Identify which cell holds the provided text, then report its (x, y) central coordinate. 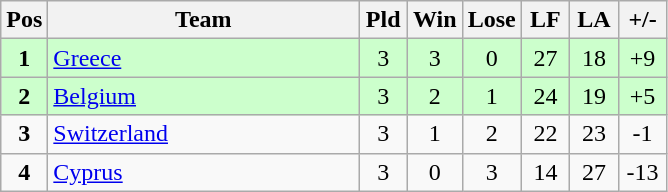
14 (546, 172)
19 (594, 96)
-13 (642, 172)
Belgium (204, 96)
+/- (642, 20)
Lose (492, 20)
Switzerland (204, 134)
23 (594, 134)
18 (594, 58)
Pld (384, 20)
Win (434, 20)
22 (546, 134)
24 (546, 96)
LF (546, 20)
Team (204, 20)
Pos (24, 20)
Greece (204, 58)
LA (594, 20)
4 (24, 172)
+9 (642, 58)
-1 (642, 134)
Cyprus (204, 172)
+5 (642, 96)
